Detect which cell encompasses the target text, then output its [x, y] center coordinate. 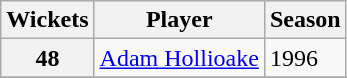
48 [48, 58]
Adam Hollioake [179, 58]
Wickets [48, 20]
Player [179, 20]
1996 [305, 58]
Season [305, 20]
